From the cell containing the given text, extract its center point as (x, y) coordinate. 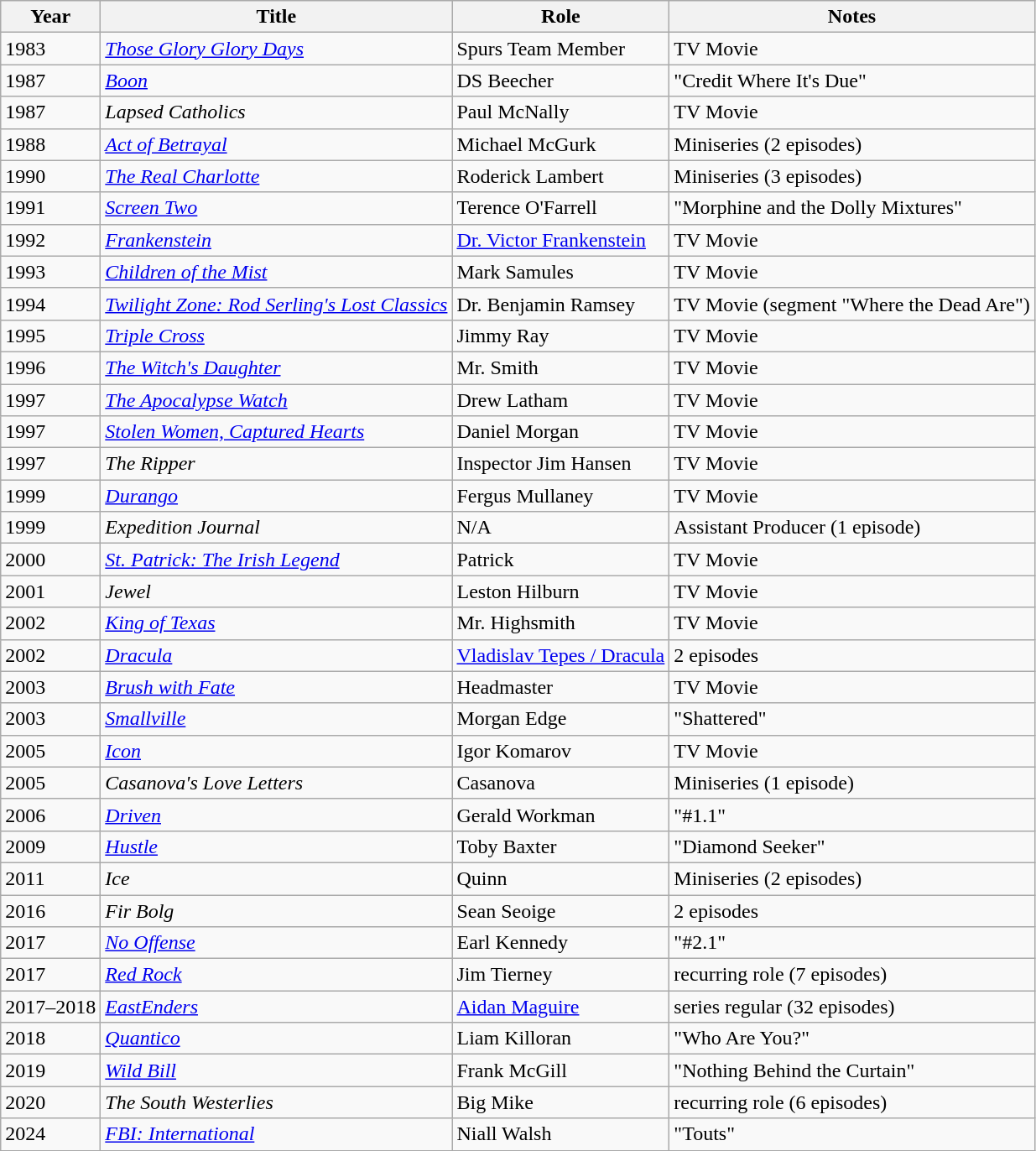
2001 (50, 591)
"Credit Where It's Due" (852, 81)
Michael McGurk (560, 144)
1993 (50, 272)
Act of Betrayal (277, 144)
2000 (50, 560)
Morgan Edge (560, 719)
"Diamond Seeker" (852, 846)
series regular (32 episodes) (852, 1007)
Jim Tierney (560, 975)
No Offense (277, 943)
Frankenstein (277, 240)
Terence O'Farrell (560, 208)
Mark Samules (560, 272)
Headmaster (560, 687)
Hustle (277, 846)
FBI: International (277, 1134)
2024 (50, 1134)
Lapsed Catholics (277, 112)
Smallville (277, 719)
"Who Are You?" (852, 1039)
The Real Charlotte (277, 176)
Mr. Smith (560, 367)
1992 (50, 240)
Casanova's Love Letters (277, 783)
Liam Killoran (560, 1039)
1995 (50, 336)
"#1.1" (852, 815)
2017–2018 (50, 1007)
Vladislav Tepes / Dracula (560, 655)
Paul McNally (560, 112)
The South Westerlies (277, 1102)
1991 (50, 208)
Igor Komarov (560, 751)
"Nothing Behind the Curtain" (852, 1070)
2018 (50, 1039)
Gerald Workman (560, 815)
Those Glory Glory Days (277, 49)
Quinn (560, 878)
Niall Walsh (560, 1134)
"Touts" (852, 1134)
The Ripper (277, 464)
"Morphine and the Dolly Mixtures" (852, 208)
Red Rock (277, 975)
2016 (50, 910)
Fergus Mullaney (560, 496)
Title (277, 17)
Fir Bolg (277, 910)
Aidan Maguire (560, 1007)
St. Patrick: The Irish Legend (277, 560)
Mr. Highsmith (560, 623)
Dr. Victor Frankenstein (560, 240)
2006 (50, 815)
Wild Bill (277, 1070)
Casanova (560, 783)
Stolen Women, Captured Hearts (277, 432)
Expedition Journal (277, 528)
1988 (50, 144)
Roderick Lambert (560, 176)
Miniseries (3 episodes) (852, 176)
Notes (852, 17)
1990 (50, 176)
Assistant Producer (1 episode) (852, 528)
"Shattered" (852, 719)
Durango (277, 496)
"#2.1" (852, 943)
Earl Kennedy (560, 943)
Ice (277, 878)
1996 (50, 367)
Jimmy Ray (560, 336)
The Apocalypse Watch (277, 400)
2019 (50, 1070)
Role (560, 17)
Daniel Morgan (560, 432)
Miniseries (1 episode) (852, 783)
recurring role (6 episodes) (852, 1102)
Dracula (277, 655)
Triple Cross (277, 336)
Screen Two (277, 208)
Patrick (560, 560)
Drew Latham (560, 400)
1994 (50, 304)
Sean Seoige (560, 910)
Spurs Team Member (560, 49)
Driven (277, 815)
Leston Hilburn (560, 591)
Children of the Mist (277, 272)
2020 (50, 1102)
Icon (277, 751)
1983 (50, 49)
Quantico (277, 1039)
Year (50, 17)
The Witch's Daughter (277, 367)
Toby Baxter (560, 846)
DS Beecher (560, 81)
Inspector Jim Hansen (560, 464)
EastEnders (277, 1007)
Brush with Fate (277, 687)
2009 (50, 846)
King of Texas (277, 623)
N/A (560, 528)
Dr. Benjamin Ramsey (560, 304)
Jewel (277, 591)
Big Mike (560, 1102)
Frank McGill (560, 1070)
Boon (277, 81)
2011 (50, 878)
TV Movie (segment "Where the Dead Are") (852, 304)
Twilight Zone: Rod Serling's Lost Classics (277, 304)
recurring role (7 episodes) (852, 975)
